Pinpoint the cell where the given text exists, returning its (X, Y) midpoint coordinate. 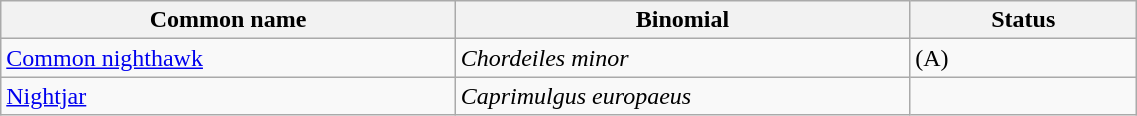
Status (1024, 20)
Chordeiles minor (682, 58)
Caprimulgus europaeus (682, 96)
Common name (228, 20)
(A) (1024, 58)
Binomial (682, 20)
Common nighthawk (228, 58)
Nightjar (228, 96)
